Find where the given text appears and provide that cell's center as [X, Y] coordinate. 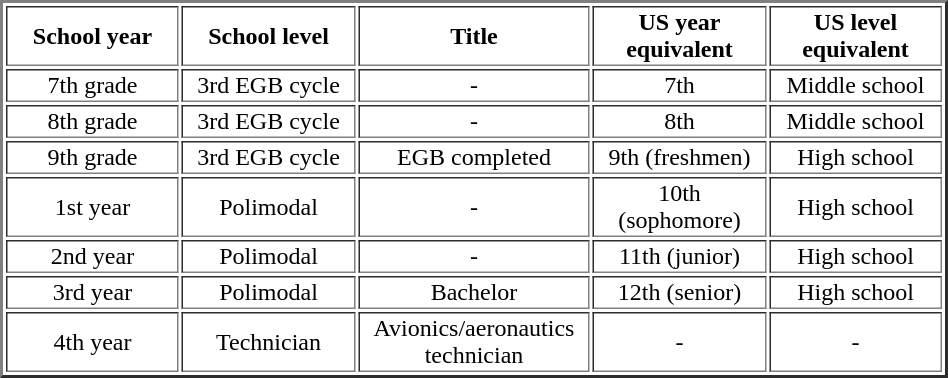
9th grade [92, 158]
10th (sophomore) [680, 207]
US year equivalent [680, 36]
US level equivalent [856, 36]
Avionics/aeronautics technician [474, 342]
12th (senior) [680, 292]
8th grade [92, 122]
EGB completed [474, 158]
8th [680, 122]
11th (junior) [680, 256]
1st year [92, 207]
School year [92, 36]
7th grade [92, 86]
School level [268, 36]
3rd year [92, 292]
9th (freshmen) [680, 158]
2nd year [92, 256]
Title [474, 36]
Bachelor [474, 292]
4th year [92, 342]
7th [680, 86]
Technician [268, 342]
